Detect which cell encompasses the target text, then output its [X, Y] center coordinate. 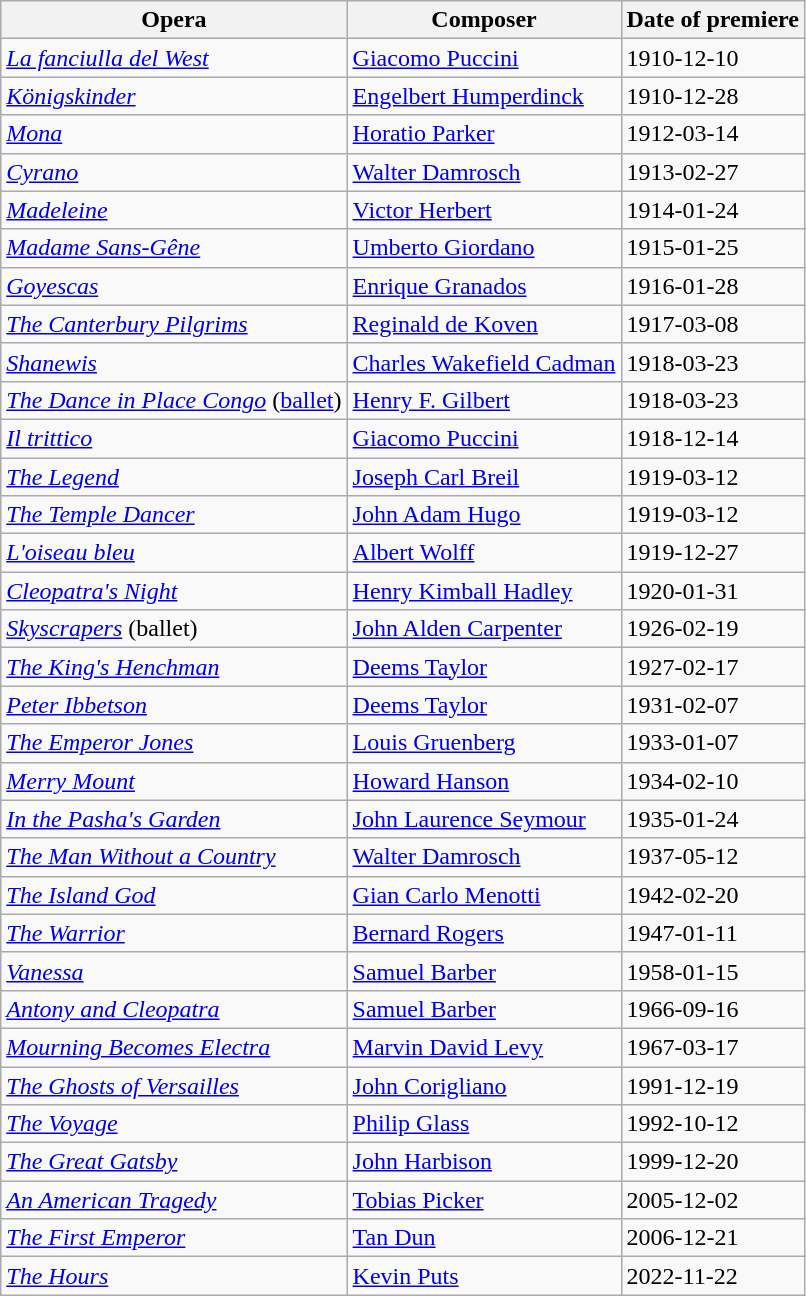
The Hours [174, 1276]
1915-01-25 [712, 248]
Horatio Parker [484, 134]
Howard Hanson [484, 781]
Umberto Giordano [484, 248]
Kevin Puts [484, 1276]
In the Pasha's Garden [174, 819]
1914-01-24 [712, 210]
L'oiseau bleu [174, 553]
1917-03-08 [712, 324]
Mourning Becomes Electra [174, 1047]
Königskinder [174, 96]
Cyrano [174, 172]
1918-12-14 [712, 438]
Skyscrapers (ballet) [174, 629]
1947-01-11 [712, 933]
1916-01-28 [712, 286]
Reginald de Koven [484, 324]
2022-11-22 [712, 1276]
Cleopatra's Night [174, 591]
1933-01-07 [712, 743]
The Dance in Place Congo (ballet) [174, 400]
1937-05-12 [712, 857]
Composer [484, 20]
The First Emperor [174, 1238]
1967-03-17 [712, 1047]
1912-03-14 [712, 134]
1991-12-19 [712, 1085]
Joseph Carl Breil [484, 477]
Enrique Granados [484, 286]
Il trittico [174, 438]
Mona [174, 134]
The Great Gatsby [174, 1162]
1992-10-12 [712, 1124]
The Island God [174, 895]
1942-02-20 [712, 895]
The Voyage [174, 1124]
Madeleine [174, 210]
1934-02-10 [712, 781]
The Temple Dancer [174, 515]
1910-12-10 [712, 58]
Albert Wolff [484, 553]
1913-02-27 [712, 172]
Bernard Rogers [484, 933]
La fanciulla del West [174, 58]
1931-02-07 [712, 705]
Tan Dun [484, 1238]
2006-12-21 [712, 1238]
2005-12-02 [712, 1200]
1935-01-24 [712, 819]
The Man Without a Country [174, 857]
An American Tragedy [174, 1200]
Madame Sans-Gêne [174, 248]
1926-02-19 [712, 629]
The Legend [174, 477]
Vanessa [174, 971]
The Canterbury Pilgrims [174, 324]
Goyescas [174, 286]
Antony and Cleopatra [174, 1009]
John Laurence Seymour [484, 819]
Gian Carlo Menotti [484, 895]
The Ghosts of Versailles [174, 1085]
Peter Ibbetson [174, 705]
Philip Glass [484, 1124]
John Corigliano [484, 1085]
Engelbert Humperdinck [484, 96]
Opera [174, 20]
1920-01-31 [712, 591]
1958-01-15 [712, 971]
Tobias Picker [484, 1200]
Date of premiere [712, 20]
Victor Herbert [484, 210]
John Harbison [484, 1162]
1927-02-17 [712, 667]
Henry Kimball Hadley [484, 591]
Charles Wakefield Cadman [484, 362]
Marvin David Levy [484, 1047]
Shanewis [174, 362]
Henry F. Gilbert [484, 400]
1999-12-20 [712, 1162]
1910-12-28 [712, 96]
The King's Henchman [174, 667]
Louis Gruenberg [484, 743]
The Warrior [174, 933]
Merry Mount [174, 781]
1966-09-16 [712, 1009]
John Alden Carpenter [484, 629]
1919-12-27 [712, 553]
John Adam Hugo [484, 515]
The Emperor Jones [174, 743]
